From the cell containing the given text, extract its center point as (X, Y) coordinate. 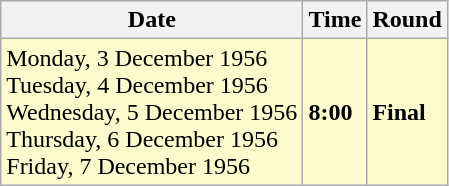
Final (407, 112)
Monday, 3 December 1956Tuesday, 4 December 1956Wednesday, 5 December 1956Thursday, 6 December 1956Friday, 7 December 1956 (152, 112)
Date (152, 20)
Round (407, 20)
Time (335, 20)
8:00 (335, 112)
